Scan for the cell matching the given text and deliver its (X, Y) coordinate at center. 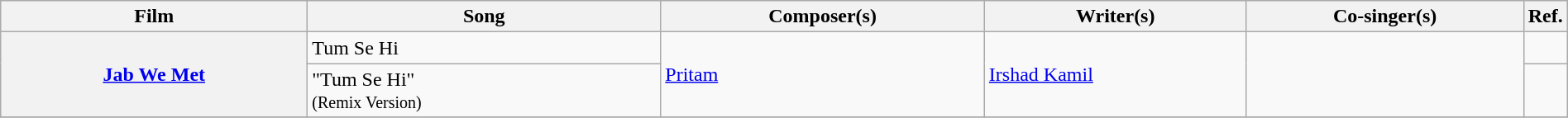
Composer(s) (823, 17)
Pritam (823, 74)
Tum Se Hi (485, 48)
Song (485, 17)
Irshad Kamil (1115, 74)
Ref. (1545, 17)
Film (154, 17)
Jab We Met (154, 74)
Writer(s) (1115, 17)
Co-singer(s) (1384, 17)
"Tum Se Hi"(Remix Version) (485, 91)
